Scan for the cell matching the given text and deliver its (X, Y) coordinate at center. 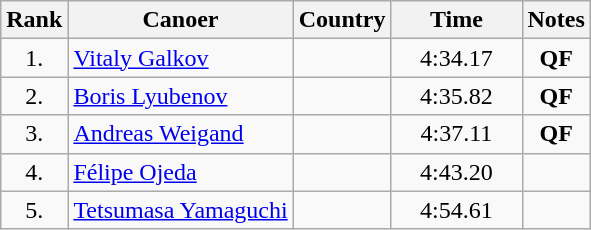
4:54.61 (456, 210)
Boris Lyubenov (180, 96)
Rank (34, 20)
3. (34, 134)
Tetsumasa Yamaguchi (180, 210)
Andreas Weigand (180, 134)
Félipe Ojeda (180, 172)
4. (34, 172)
Time (456, 20)
4:43.20 (456, 172)
4:34.17 (456, 58)
Canoer (180, 20)
1. (34, 58)
4:35.82 (456, 96)
5. (34, 210)
2. (34, 96)
4:37.11 (456, 134)
Country (342, 20)
Notes (556, 20)
Vitaly Galkov (180, 58)
